Detect which cell encompasses the target text, then output its (X, Y) center coordinate. 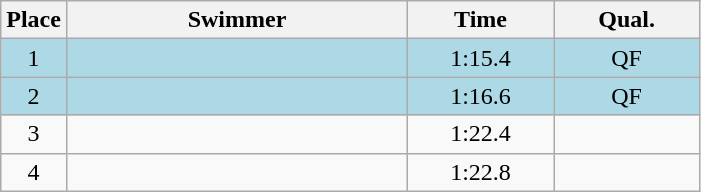
3 (34, 134)
1:16.6 (481, 96)
Swimmer (236, 20)
Time (481, 20)
1:15.4 (481, 58)
1 (34, 58)
Place (34, 20)
1:22.8 (481, 172)
4 (34, 172)
Qual. (627, 20)
1:22.4 (481, 134)
2 (34, 96)
